Pinpoint the cell where the given text exists, returning its [X, Y] midpoint coordinate. 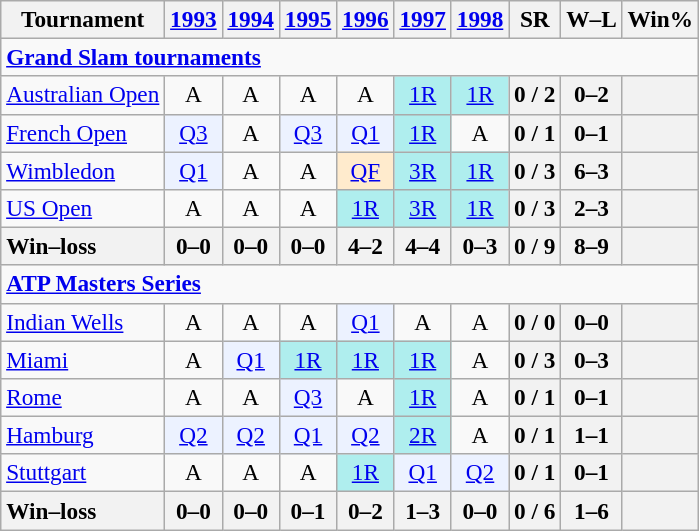
ATP Masters Series [350, 284]
4–2 [366, 246]
SR [535, 19]
Tournament [83, 19]
Australian Open [83, 95]
0 / 0 [535, 322]
French Open [83, 133]
0 / 6 [535, 510]
1996 [366, 19]
0 / 9 [535, 246]
Rome [83, 397]
Wimbledon [83, 170]
2R [422, 435]
1997 [422, 19]
1993 [194, 19]
1995 [308, 19]
Indian Wells [83, 322]
1–6 [592, 510]
8–9 [592, 246]
1–1 [592, 435]
1998 [480, 19]
W–L [592, 19]
Grand Slam tournaments [350, 57]
Hamburg [83, 435]
6–3 [592, 170]
QF [366, 170]
1–3 [422, 510]
Stuttgart [83, 473]
0 / 2 [535, 95]
2–3 [592, 208]
US Open [83, 208]
Miami [83, 359]
1994 [250, 19]
4–4 [422, 246]
Win% [660, 19]
